Detect which cell encompasses the target text, then output its [X, Y] center coordinate. 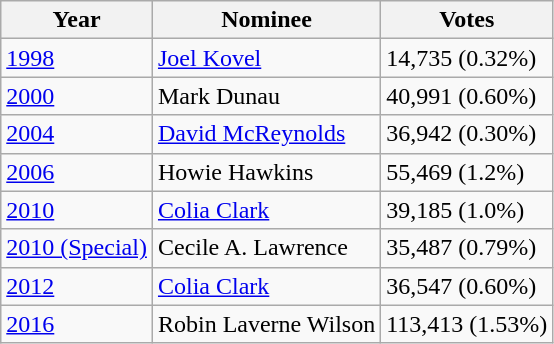
14,735 (0.32%) [467, 58]
Mark Dunau [266, 96]
Cecile A. Lawrence [266, 248]
Howie Hawkins [266, 172]
2010 (Special) [77, 248]
Votes [467, 20]
35,487 (0.79%) [467, 248]
2000 [77, 96]
1998 [77, 58]
2006 [77, 172]
2004 [77, 134]
113,413 (1.53%) [467, 324]
40,991 (0.60%) [467, 96]
Nominee [266, 20]
36,942 (0.30%) [467, 134]
39,185 (1.0%) [467, 210]
2016 [77, 324]
36,547 (0.60%) [467, 286]
Joel Kovel [266, 58]
Robin Laverne Wilson [266, 324]
2010 [77, 210]
55,469 (1.2%) [467, 172]
Year [77, 20]
2012 [77, 286]
David McReynolds [266, 134]
